For the text-containing cell, return its midpoint in [X, Y] coordinate format. 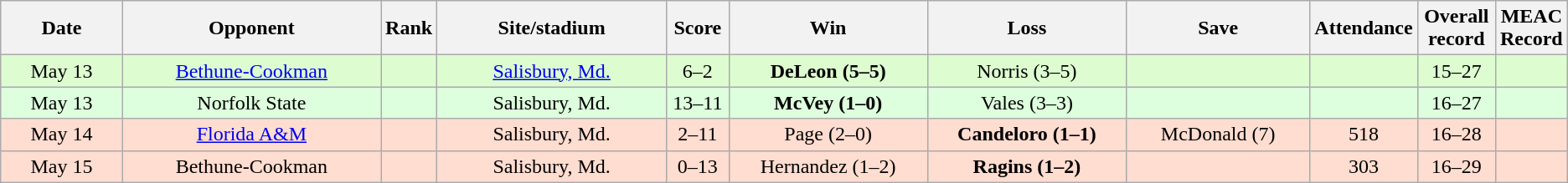
Hernandez (1–2) [828, 166]
13–11 [698, 103]
Loss [1027, 28]
Date [62, 28]
May 14 [62, 135]
303 [1364, 166]
2–11 [698, 135]
Score [698, 28]
6–2 [698, 71]
Ragins (1–2) [1027, 166]
Save [1218, 28]
MEAC Record [1531, 28]
Attendance [1364, 28]
Vales (3–3) [1027, 103]
Win [828, 28]
Page (2–0) [828, 135]
518 [1364, 135]
16–27 [1456, 103]
Norfolk State [251, 103]
McVey (1–0) [828, 103]
DeLeon (5–5) [828, 71]
Site/stadium [552, 28]
16–28 [1456, 135]
16–29 [1456, 166]
Opponent [251, 28]
0–13 [698, 166]
Overall record [1456, 28]
Norris (3–5) [1027, 71]
Candeloro (1–1) [1027, 135]
15–27 [1456, 71]
Rank [409, 28]
May 15 [62, 166]
McDonald (7) [1218, 135]
Florida A&M [251, 135]
